For the text-containing cell, return its midpoint in [x, y] coordinate format. 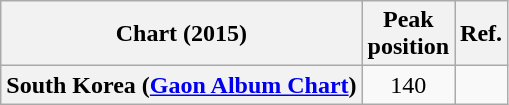
Peakposition [408, 34]
South Korea (Gaon Album Chart) [182, 85]
Ref. [482, 34]
Chart (2015) [182, 34]
140 [408, 85]
